For the text-containing cell, return its midpoint in (X, Y) coordinate format. 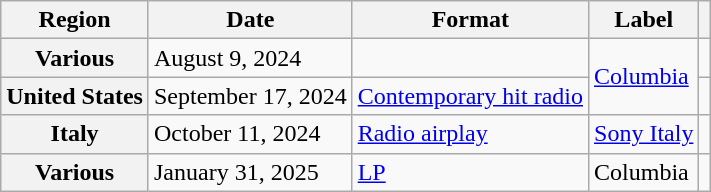
Contemporary hit radio (470, 96)
August 9, 2024 (250, 58)
Italy (75, 134)
October 11, 2024 (250, 134)
Region (75, 20)
January 31, 2025 (250, 172)
Label (644, 20)
September 17, 2024 (250, 96)
Format (470, 20)
Date (250, 20)
United States (75, 96)
Radio airplay (470, 134)
Sony Italy (644, 134)
LP (470, 172)
